Identify which cell holds the provided text, then report its (X, Y) central coordinate. 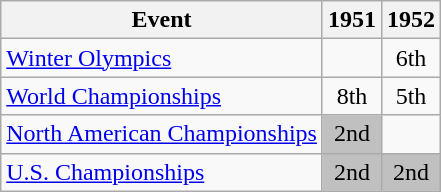
1952 (412, 20)
6th (412, 58)
8th (352, 96)
5th (412, 96)
Winter Olympics (162, 58)
U.S. Championships (162, 172)
1951 (352, 20)
World Championships (162, 96)
North American Championships (162, 134)
Event (162, 20)
